Capture the cell that displays the provided text and extract its [x, y] central coordinate. 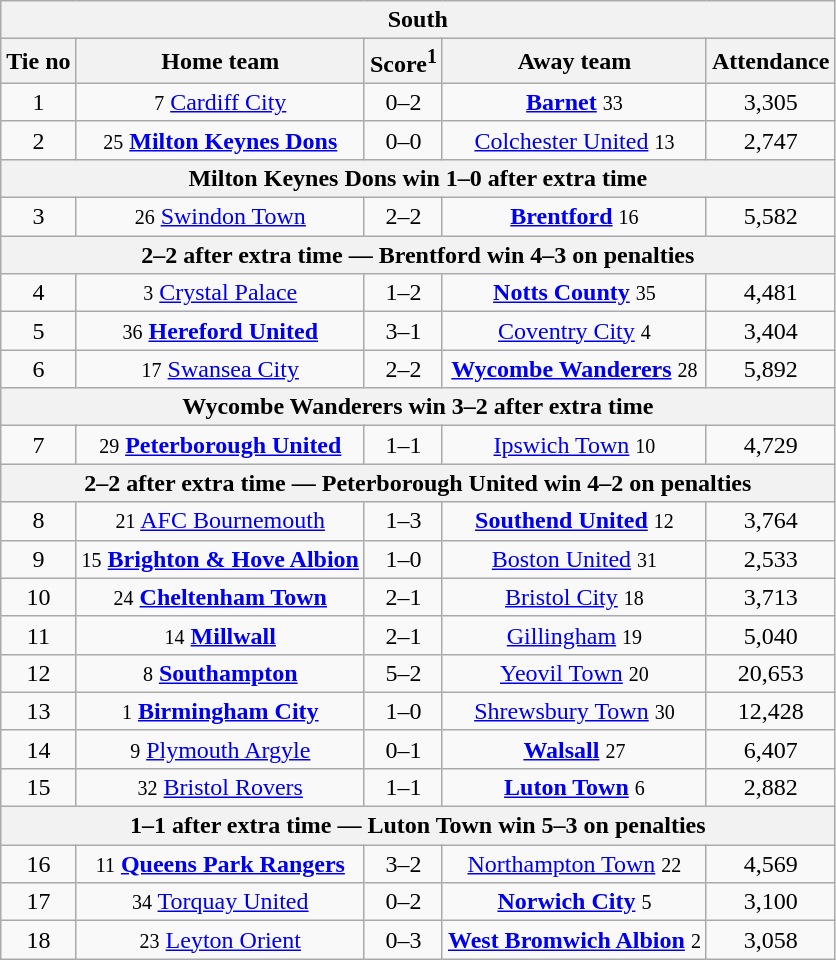
3–1 [403, 331]
1 [38, 102]
2 [38, 140]
Northampton Town 22 [574, 864]
7 [38, 445]
Luton Town 6 [574, 787]
Away team [574, 62]
16 [38, 864]
23 Leyton Orient [220, 940]
3,713 [770, 597]
0–3 [403, 940]
26 Swindon Town [220, 217]
24 Cheltenham Town [220, 597]
3 [38, 217]
Notts County 35 [574, 293]
14 Millwall [220, 635]
29 Peterborough United [220, 445]
9 Plymouth Argyle [220, 749]
4 [38, 293]
12 [38, 673]
Score1 [403, 62]
Norwich City 5 [574, 902]
14 [38, 749]
36 Hereford United [220, 331]
5,892 [770, 369]
12,428 [770, 711]
4,569 [770, 864]
2–2 after extra time — Brentford win 4–3 on penalties [418, 255]
Tie no [38, 62]
20,653 [770, 673]
1–1 after extra time — Luton Town win 5–3 on penalties [418, 826]
5,040 [770, 635]
5,582 [770, 217]
18 [38, 940]
8 [38, 521]
South [418, 20]
0–1 [403, 749]
Wycombe Wanderers win 3–2 after extra time [418, 407]
3,764 [770, 521]
9 [38, 559]
Milton Keynes Dons win 1–0 after extra time [418, 178]
Colchester United 13 [574, 140]
2,882 [770, 787]
32 Bristol Rovers [220, 787]
Gillingham 19 [574, 635]
1–3 [403, 521]
1 Birmingham City [220, 711]
Bristol City 18 [574, 597]
Wycombe Wanderers 28 [574, 369]
Barnet 33 [574, 102]
3 Crystal Palace [220, 293]
0–0 [403, 140]
21 AFC Bournemouth [220, 521]
6,407 [770, 749]
10 [38, 597]
6 [38, 369]
5 [38, 331]
3–2 [403, 864]
1–2 [403, 293]
Southend United 12 [574, 521]
15 Brighton & Hove Albion [220, 559]
15 [38, 787]
Home team [220, 62]
3,404 [770, 331]
7 Cardiff City [220, 102]
25 Milton Keynes Dons [220, 140]
11 Queens Park Rangers [220, 864]
Coventry City 4 [574, 331]
11 [38, 635]
Shrewsbury Town 30 [574, 711]
4,729 [770, 445]
2–2 after extra time — Peterborough United win 4–2 on penalties [418, 483]
3,305 [770, 102]
4,481 [770, 293]
17 [38, 902]
Attendance [770, 62]
34 Torquay United [220, 902]
17 Swansea City [220, 369]
Ipswich Town 10 [574, 445]
3,058 [770, 940]
Brentford 16 [574, 217]
2,533 [770, 559]
5–2 [403, 673]
West Bromwich Albion 2 [574, 940]
3,100 [770, 902]
8 Southampton [220, 673]
2,747 [770, 140]
13 [38, 711]
Boston United 31 [574, 559]
Yeovil Town 20 [574, 673]
Walsall 27 [574, 749]
